Identify which cell holds the provided text, then report its (X, Y) central coordinate. 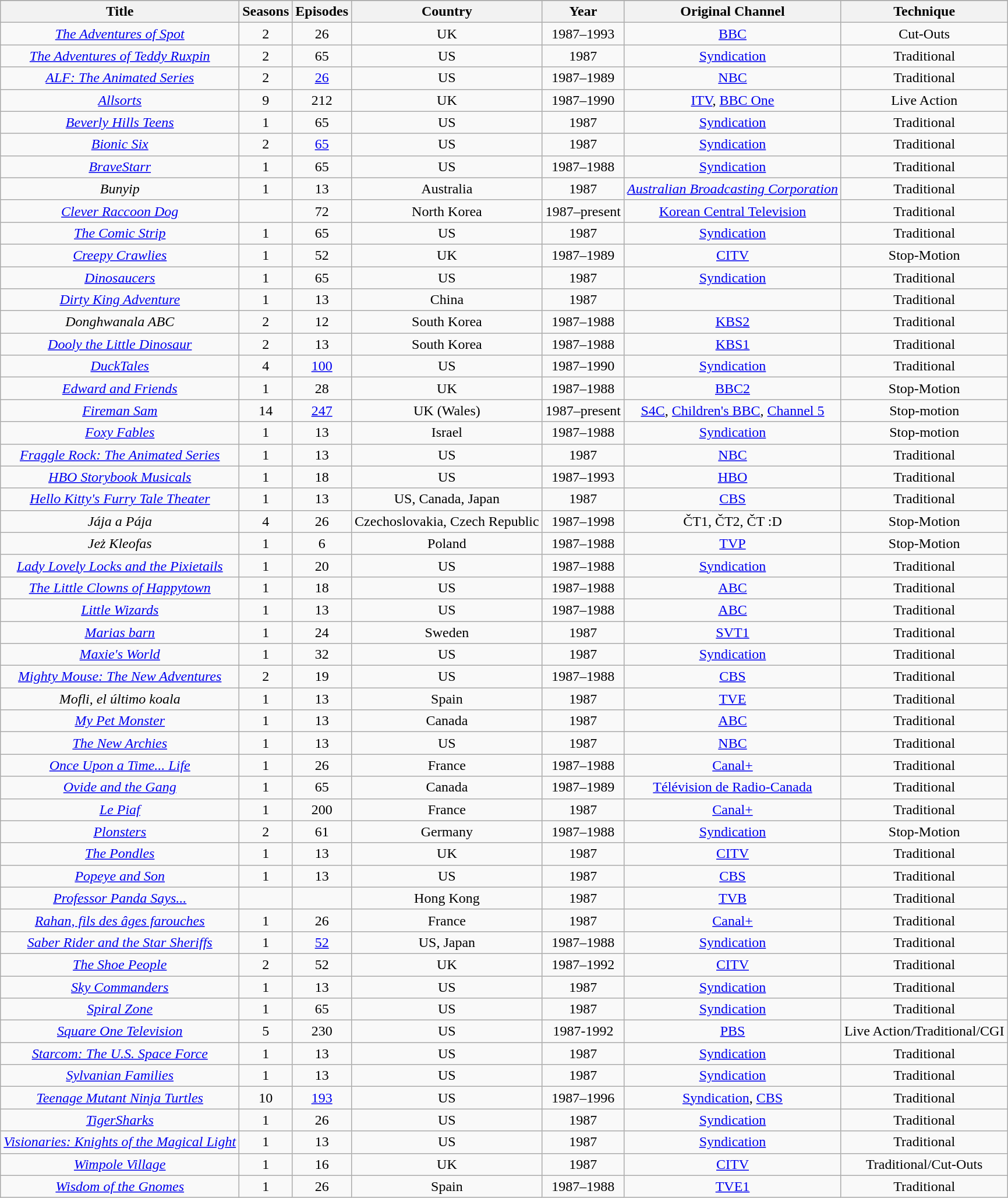
Bunyip (120, 189)
Hello Kitty's Furry Tale Theater (120, 499)
US, Japan (447, 942)
SVT1 (733, 632)
Donghwanala ABC (120, 322)
KBS2 (733, 322)
10 (266, 1098)
Creepy Crawlies (120, 255)
20 (322, 566)
247 (322, 411)
BBC2 (733, 388)
Once Upon a Time... Life (120, 765)
72 (322, 211)
The Pondles (120, 854)
PBS (733, 1031)
UK (Wales) (447, 411)
ČT1, ČT2, ČT :D (733, 521)
The Comic Strip (120, 233)
Korean Central Television (733, 211)
Dinosaucers (120, 278)
1987–1992 (583, 964)
212 (322, 100)
HBO (733, 477)
Wisdom of the Gnomes (120, 1186)
Square One Television (120, 1031)
DuckTales (120, 366)
Original Channel (733, 12)
Czechoslovakia, Czech Republic (447, 521)
Popeye and Son (120, 876)
Technique (924, 12)
KBS1 (733, 344)
TVE1 (733, 1186)
Saber Rider and the Star Sheriffs (120, 942)
193 (322, 1098)
TigerSharks (120, 1120)
Edward and Friends (120, 388)
Marias barn (120, 632)
Live Action/Traditional/CGI (924, 1031)
ITV, BBC One (733, 100)
Spiral Zone (120, 1009)
61 (322, 832)
Beverly Hills Teens (120, 122)
Bionic Six (120, 144)
Starcom: The U.S. Space Force (120, 1054)
16 (322, 1164)
Sky Commanders (120, 987)
19 (322, 677)
TVB (733, 898)
China (447, 300)
Fireman Sam (120, 411)
Sylvanian Families (120, 1076)
North Korea (447, 211)
Israel (447, 433)
Visionaries: Knights of the Magical Light (120, 1142)
200 (322, 810)
My Pet Monster (120, 721)
BBC (733, 34)
Maxie's World (120, 655)
14 (266, 411)
1987–1998 (583, 521)
Live Action (924, 100)
9 (266, 100)
6 (322, 543)
Rahan, fils des âges farouches (120, 920)
The Little Clowns of Happytown (120, 588)
230 (322, 1031)
The New Archies (120, 743)
5 (266, 1031)
Syndication, CBS (733, 1098)
Fraggle Rock: The Animated Series (120, 455)
Poland (447, 543)
Year (583, 12)
28 (322, 388)
100 (322, 366)
Jája a Pája (120, 521)
Germany (447, 832)
Plonsters (120, 832)
Jeż Kleofas (120, 543)
Seasons (266, 12)
Lady Lovely Locks and the Pixietails (120, 566)
1987-1992 (583, 1031)
The Adventures of Teddy Ruxpin (120, 56)
32 (322, 655)
Mofli, el último koala (120, 699)
Title (120, 12)
Hong Kong (447, 898)
US, Canada, Japan (447, 499)
TVP (733, 543)
BraveStarr (120, 167)
S4C, Children's BBC, Channel 5 (733, 411)
1987–1996 (583, 1098)
Professor Panda Says... (120, 898)
Foxy Fables (120, 433)
ALF: The Animated Series (120, 78)
Le Piaf (120, 810)
Australia (447, 189)
Country (447, 12)
Episodes (322, 12)
12 (322, 322)
Cut-Outs (924, 34)
Ovide and the Gang (120, 787)
Clever Raccoon Dog (120, 211)
Sweden (447, 632)
The Shoe People (120, 964)
Australian Broadcasting Corporation (733, 189)
Traditional/Cut-Outs (924, 1164)
Little Wizards (120, 610)
Mighty Mouse: The New Adventures (120, 677)
24 (322, 632)
Dooly the Little Dinosaur (120, 344)
Wimpole Village (120, 1164)
Télévision de Radio-Canada (733, 787)
TVE (733, 699)
Teenage Mutant Ninja Turtles (120, 1098)
HBO Storybook Musicals (120, 477)
Dirty King Adventure (120, 300)
The Adventures of Spot (120, 34)
Allsorts (120, 100)
